Search for the cell housing the specified text and yield its (X, Y) center coordinate. 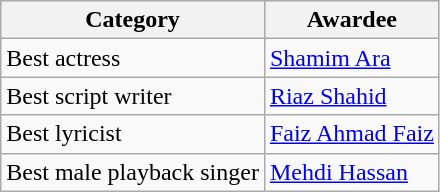
Mehdi Hassan (352, 172)
Riaz Shahid (352, 96)
Best male playback singer (133, 172)
Category (133, 20)
Shamim Ara (352, 58)
Faiz Ahmad Faiz (352, 134)
Best script writer (133, 96)
Best actress (133, 58)
Awardee (352, 20)
Best lyricist (133, 134)
